Capture the cell that displays the provided text and extract its [x, y] central coordinate. 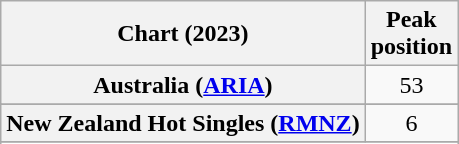
Peakposition [411, 34]
New Zealand Hot Singles (RMNZ) [183, 123]
53 [411, 85]
Chart (2023) [183, 34]
Australia (ARIA) [183, 85]
6 [411, 123]
